Return (X, Y) of the center of cell containing provided text 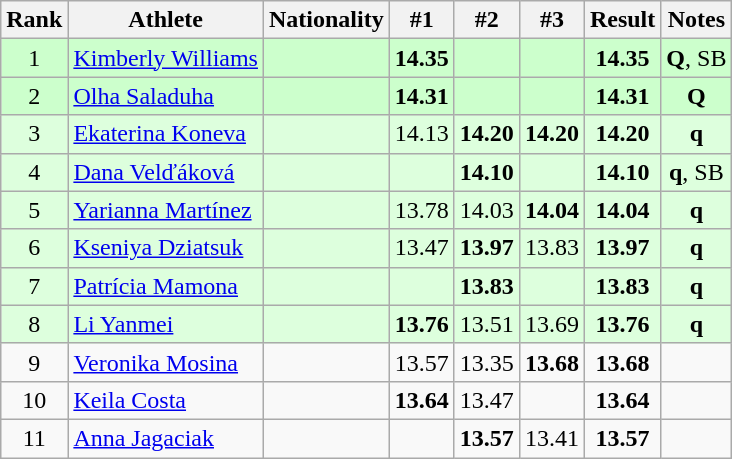
Ekaterina Koneva (166, 134)
11 (34, 438)
Kimberly Williams (166, 58)
6 (34, 248)
1 (34, 58)
Athlete (166, 20)
Olha Saladuha (166, 96)
q, SB (696, 172)
Q (696, 96)
13.35 (486, 362)
14.13 (422, 134)
9 (34, 362)
13.51 (486, 324)
Nationality (326, 20)
Patrícia Mamona (166, 286)
Notes (696, 20)
3 (34, 134)
2 (34, 96)
Anna Jagaciak (166, 438)
Veronika Mosina (166, 362)
7 (34, 286)
Q, SB (696, 58)
Dana Velďáková (166, 172)
Rank (34, 20)
Kseniya Dziatsuk (166, 248)
Li Yanmei (166, 324)
8 (34, 324)
#1 (422, 20)
14.03 (486, 210)
13.69 (552, 324)
Result (622, 20)
#3 (552, 20)
13.41 (552, 438)
#2 (486, 20)
5 (34, 210)
13.78 (422, 210)
4 (34, 172)
Yarianna Martínez (166, 210)
10 (34, 400)
Keila Costa (166, 400)
